Determine the [X, Y] coordinate at the center of the cell enclosing the given text.  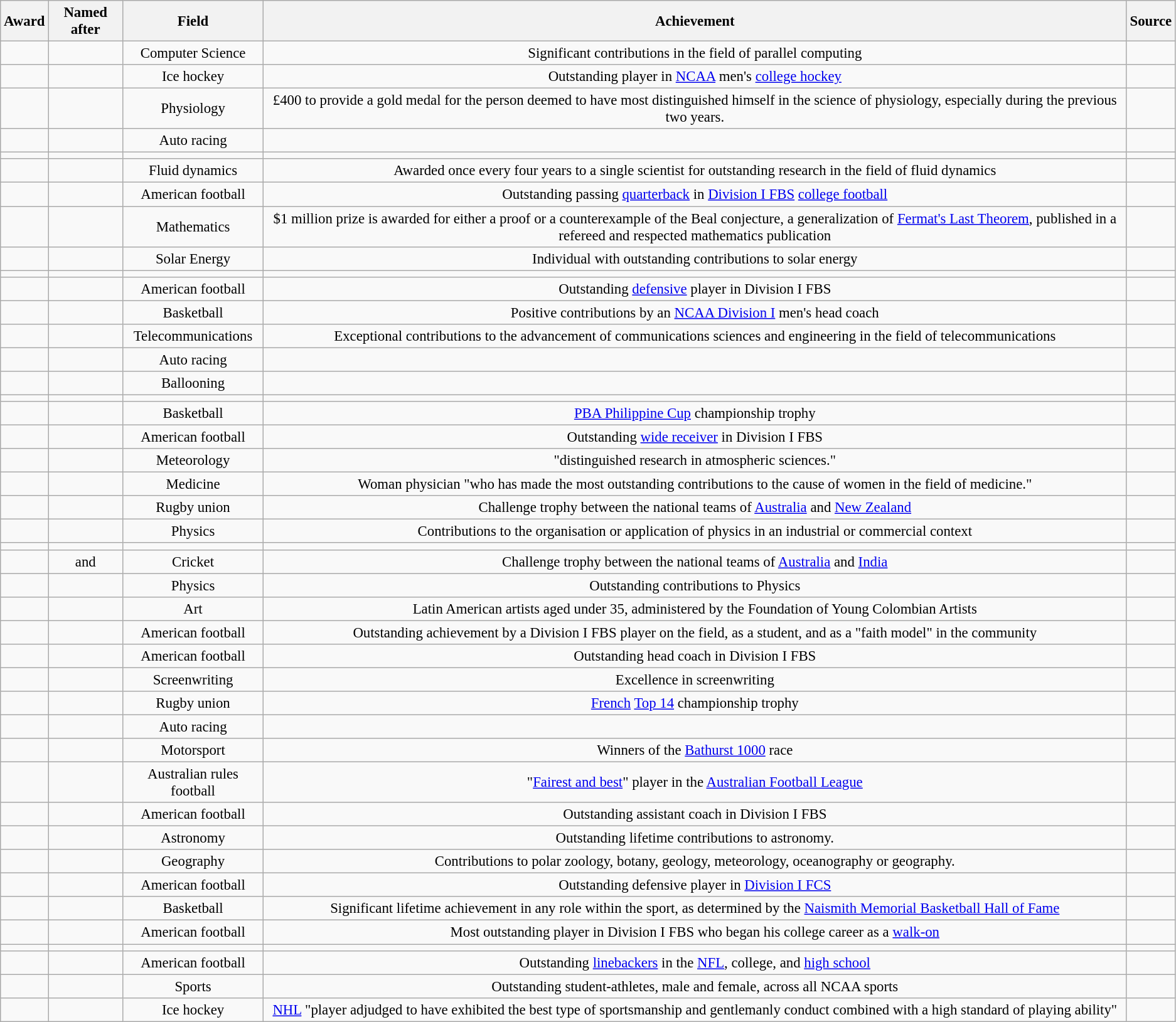
Significant lifetime achievement in any role within the sport, as determined by the Naismith Memorial Basketball Hall of Fame [695, 909]
NHL "player adjudged to have exhibited the best type of sportsmanship and gentlemanly conduct combined with a high standard of playing ability" [695, 1009]
Contributions to the organisation or application of physics in an industrial or commercial context [695, 531]
Outstanding linebackers in the NFL, college, and high school [695, 962]
Fluid dynamics [193, 171]
French Top 14 championship trophy [695, 703]
"distinguished research in atmospheric sciences." [695, 460]
Named after [85, 21]
Outstanding defensive player in Division I FBS [695, 289]
Physiology [193, 109]
Outstanding achievement by a Division I FBS player on the field, as a student, and as a "faith model" in the community [695, 632]
Outstanding defensive player in Division I FCS [695, 885]
Outstanding student-athletes, male and female, across all NCAA sports [695, 986]
Art [193, 609]
Award [24, 21]
Field [193, 21]
Mathematics [193, 227]
Achievement [695, 21]
Meteorology [193, 460]
Excellence in screenwriting [695, 679]
Challenge trophy between the national teams of Australia and India [695, 562]
Telecommunications [193, 336]
Exceptional contributions to the advancement of communications sciences and engineering in the field of telecommunications [695, 336]
Outstanding contributions to Physics [695, 585]
Ballooning [193, 383]
Latin American artists aged under 35, administered by the Foundation of Young Colombian Artists [695, 609]
Awarded once every four years to a single scientist for outstanding research in the field of fluid dynamics [695, 171]
and [85, 562]
Screenwriting [193, 679]
Astronomy [193, 838]
Cricket [193, 562]
Woman physician "who has made the most outstanding contributions to the cause of women in the field of medicine." [695, 484]
Positive contributions by an NCAA Division I men's head coach [695, 312]
Outstanding wide receiver in Division I FBS [695, 437]
Sports [193, 986]
Outstanding passing quarterback in Division I FBS college football [695, 194]
Significant contributions in the field of parallel computing [695, 53]
Outstanding assistant coach in Division I FBS [695, 814]
Solar Energy [193, 258]
Source [1151, 21]
Motorsport [193, 750]
Outstanding head coach in Division I FBS [695, 656]
Most outstanding player in Division I FBS who began his college career as a walk-on [695, 932]
Outstanding player in NCAA men's college hockey [695, 77]
Geography [193, 861]
"Fairest and best" player in the Australian Football League [695, 783]
Individual with outstanding contributions to solar energy [695, 258]
PBA Philippine Cup championship trophy [695, 413]
Computer Science [193, 53]
Challenge trophy between the national teams of Australia and New Zealand [695, 508]
Contributions to polar zoology, botany, geology, meteorology, oceanography or geography. [695, 861]
Winners of the Bathurst 1000 race [695, 750]
Medicine [193, 484]
Australian rules football [193, 783]
Outstanding lifetime contributions to astronomy. [695, 838]
